Capture the cell that displays the provided text and extract its [x, y] central coordinate. 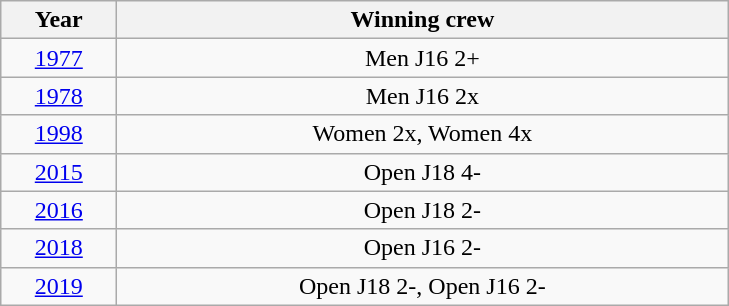
2016 [59, 210]
Open J18 2-, Open J16 2- [422, 286]
1978 [59, 96]
1977 [59, 58]
Open J18 2- [422, 210]
Winning crew [422, 20]
Men J16 2x [422, 96]
2018 [59, 248]
Year [59, 20]
Men J16 2+ [422, 58]
Open J16 2- [422, 248]
Women 2x, Women 4x [422, 134]
2019 [59, 286]
1998 [59, 134]
2015 [59, 172]
Open J18 4- [422, 172]
